For the text-containing cell, return its midpoint in [x, y] coordinate format. 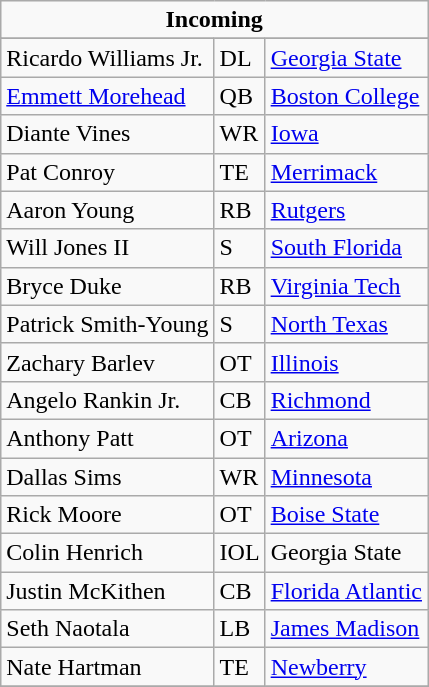
Arizona [346, 438]
Pat Conroy [108, 172]
Nate Hartman [108, 667]
Rutgers [346, 210]
Dallas Sims [108, 477]
Newberry [346, 667]
LB [240, 629]
Zachary Barlev [108, 362]
North Texas [346, 324]
Boise State [346, 515]
Patrick Smith-Young [108, 324]
Bryce Duke [108, 286]
Virginia Tech [346, 286]
Richmond [346, 400]
James Madison [346, 629]
Seth Naotala [108, 629]
Will Jones II [108, 248]
Incoming [214, 20]
Florida Atlantic [346, 591]
Minnesota [346, 477]
Colin Henrich [108, 553]
Rick Moore [108, 515]
South Florida [346, 248]
Angelo Rankin Jr. [108, 400]
DL [240, 58]
Diante Vines [108, 134]
Boston College [346, 96]
Aaron Young [108, 210]
QB [240, 96]
Emmett Morehead [108, 96]
Illinois [346, 362]
Ricardo Williams Jr. [108, 58]
Iowa [346, 134]
IOL [240, 553]
Merrimack [346, 172]
Anthony Patt [108, 438]
Justin McKithen [108, 591]
